Provide the (X, Y) coordinate of the cell's center where the given text is located.  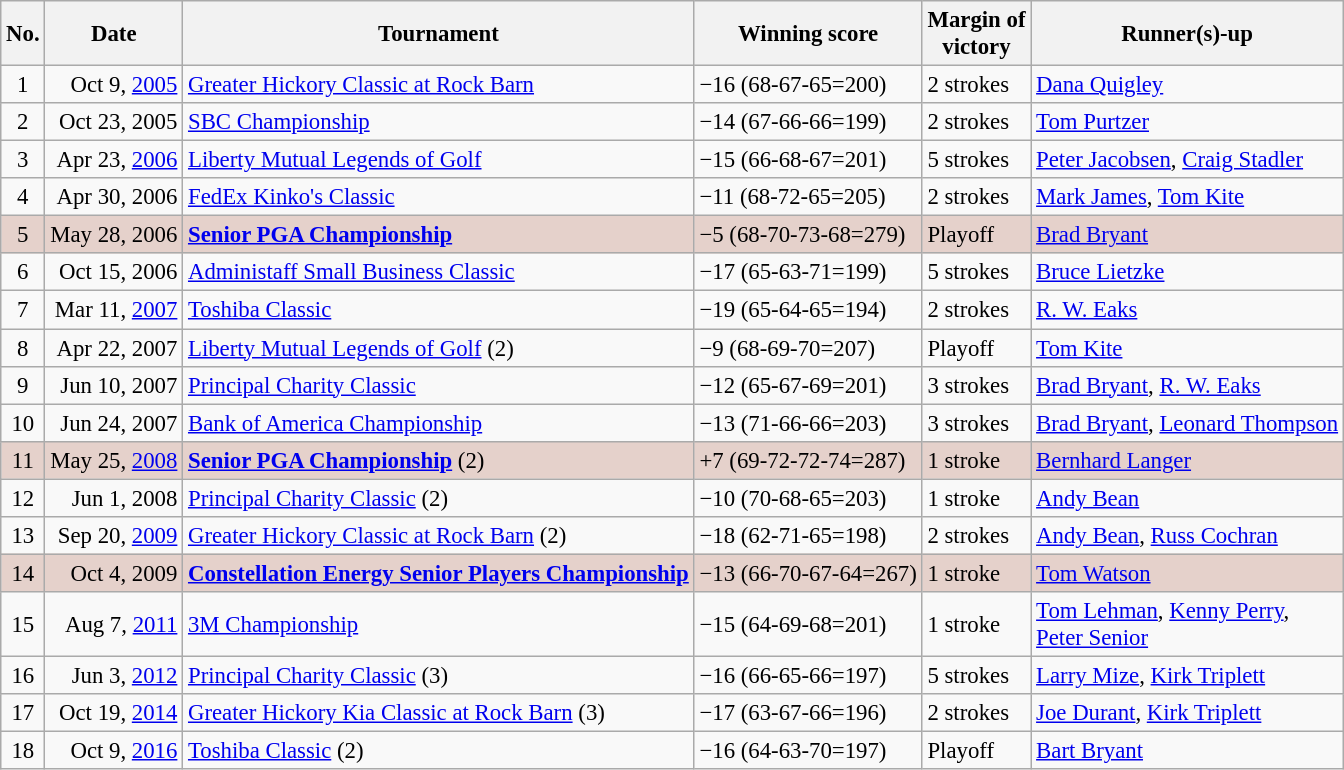
−10 (70-68-65=203) (808, 498)
6 (23, 273)
Tom Kite (1188, 348)
Apr 22, 2007 (114, 348)
3 (23, 160)
Dana Quigley (1188, 85)
−18 (62-71-65=198) (808, 536)
−15 (64-69-68=201) (808, 624)
14 (23, 573)
Bruce Lietzke (1188, 273)
−16 (64-63-70=197) (808, 751)
18 (23, 751)
−14 (67-66-66=199) (808, 122)
Runner(s)-up (1188, 34)
Bart Bryant (1188, 751)
Jun 1, 2008 (114, 498)
SBC Championship (438, 122)
Bank of America Championship (438, 423)
Larry Mize, Kirk Triplett (1188, 675)
9 (23, 385)
+7 (69-72-72-74=287) (808, 460)
Toshiba Classic (438, 310)
−15 (66-68-67=201) (808, 160)
Peter Jacobsen, Craig Stadler (1188, 160)
1 (23, 85)
Apr 30, 2006 (114, 197)
−11 (68-72-65=205) (808, 197)
−16 (66-65-66=197) (808, 675)
Principal Charity Classic (438, 385)
3M Championship (438, 624)
Sep 20, 2009 (114, 536)
Brad Bryant, R. W. Eaks (1188, 385)
Joe Durant, Kirk Triplett (1188, 713)
Oct 23, 2005 (114, 122)
R. W. Eaks (1188, 310)
Liberty Mutual Legends of Golf (2) (438, 348)
Tournament (438, 34)
Oct 15, 2006 (114, 273)
May 25, 2008 (114, 460)
10 (23, 423)
Jun 24, 2007 (114, 423)
Greater Hickory Kia Classic at Rock Barn (3) (438, 713)
Tom Purtzer (1188, 122)
−5 (68-70-73-68=279) (808, 235)
−17 (63-67-66=196) (808, 713)
11 (23, 460)
16 (23, 675)
Andy Bean, Russ Cochran (1188, 536)
4 (23, 197)
15 (23, 624)
17 (23, 713)
−16 (68-67-65=200) (808, 85)
Date (114, 34)
−13 (66-70-67-64=267) (808, 573)
2 (23, 122)
Administaff Small Business Classic (438, 273)
−9 (68-69-70=207) (808, 348)
Greater Hickory Classic at Rock Barn (2) (438, 536)
Senior PGA Championship (438, 235)
Senior PGA Championship (2) (438, 460)
8 (23, 348)
Tom Lehman, Kenny Perry, Peter Senior (1188, 624)
Andy Bean (1188, 498)
Winning score (808, 34)
Mark James, Tom Kite (1188, 197)
Mar 11, 2007 (114, 310)
−12 (65-67-69=201) (808, 385)
Toshiba Classic (2) (438, 751)
5 (23, 235)
Margin ofvictory (976, 34)
Principal Charity Classic (2) (438, 498)
No. (23, 34)
Principal Charity Classic (3) (438, 675)
12 (23, 498)
Oct 9, 2016 (114, 751)
Liberty Mutual Legends of Golf (438, 160)
Tom Watson (1188, 573)
Brad Bryant (1188, 235)
7 (23, 310)
FedEx Kinko's Classic (438, 197)
Oct 19, 2014 (114, 713)
Oct 4, 2009 (114, 573)
Jun 3, 2012 (114, 675)
Oct 9, 2005 (114, 85)
Bernhard Langer (1188, 460)
Jun 10, 2007 (114, 385)
−17 (65-63-71=199) (808, 273)
Constellation Energy Senior Players Championship (438, 573)
Aug 7, 2011 (114, 624)
Apr 23, 2006 (114, 160)
Brad Bryant, Leonard Thompson (1188, 423)
−13 (71-66-66=203) (808, 423)
May 28, 2006 (114, 235)
−19 (65-64-65=194) (808, 310)
Greater Hickory Classic at Rock Barn (438, 85)
13 (23, 536)
